From the cell containing the given text, extract its center point as [X, Y] coordinate. 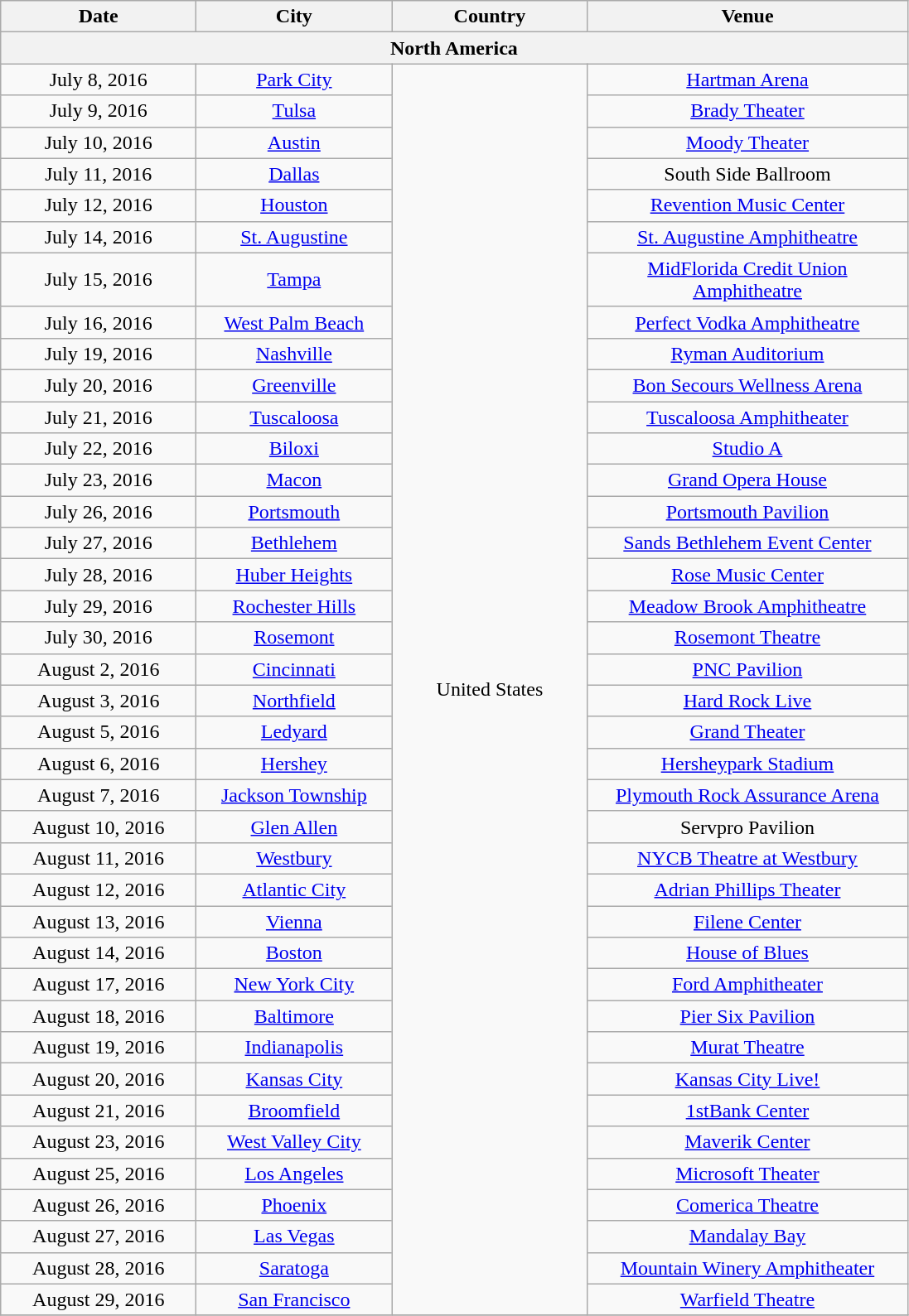
Ledyard [294, 732]
Cincinnati [294, 669]
July 12, 2016 [99, 205]
Portsmouth Pavilion [747, 512]
Rose Music Center [747, 575]
Biloxi [294, 449]
July 21, 2016 [99, 417]
NYCB Theatre at Westbury [747, 858]
Nashville [294, 354]
Northfield [294, 701]
August 13, 2016 [99, 922]
North America [454, 48]
Tampa [294, 280]
Servpro Pavilion [747, 827]
Rosemont [294, 638]
1stBank Center [747, 1111]
August 11, 2016 [99, 858]
Boston [294, 953]
July 16, 2016 [99, 322]
Tuscaloosa [294, 417]
Pier Six Pavilion [747, 1016]
St. Augustine Amphitheatre [747, 237]
Tuscaloosa Amphitheater [747, 417]
Brady Theater [747, 111]
Bon Secours Wellness Arena [747, 385]
Microsoft Theater [747, 1174]
Comerica Theatre [747, 1205]
Warfield Theatre [747, 1299]
Ryman Auditorium [747, 354]
July 26, 2016 [99, 512]
August 29, 2016 [99, 1299]
Hard Rock Live [747, 701]
July 10, 2016 [99, 142]
August 2, 2016 [99, 669]
August 25, 2016 [99, 1174]
Ford Amphitheater [747, 985]
Macon [294, 480]
August 18, 2016 [99, 1016]
Westbury [294, 858]
Baltimore [294, 1016]
Studio A [747, 449]
Grand Theater [747, 732]
New York City [294, 985]
MidFlorida Credit Union Amphitheatre [747, 280]
Indianapolis [294, 1048]
Mountain Winery Amphitheater [747, 1268]
Broomfield [294, 1111]
Jackson Township [294, 795]
City [294, 17]
July 19, 2016 [99, 354]
Huber Heights [294, 575]
Grand Opera House [747, 480]
July 28, 2016 [99, 575]
August 5, 2016 [99, 732]
Dallas [294, 174]
Adrian Phillips Theater [747, 889]
August 20, 2016 [99, 1079]
July 23, 2016 [99, 480]
Murat Theatre [747, 1048]
August 3, 2016 [99, 701]
August 26, 2016 [99, 1205]
July 22, 2016 [99, 449]
San Francisco [294, 1299]
Kansas City Live! [747, 1079]
August 7, 2016 [99, 795]
Maverik Center [747, 1142]
July 27, 2016 [99, 543]
July 8, 2016 [99, 80]
July 11, 2016 [99, 174]
July 14, 2016 [99, 237]
Moody Theater [747, 142]
United States [490, 689]
July 20, 2016 [99, 385]
Los Angeles [294, 1174]
August 27, 2016 [99, 1236]
St. Augustine [294, 237]
Hershey [294, 764]
Greenville [294, 385]
Kansas City [294, 1079]
Las Vegas [294, 1236]
Houston [294, 205]
House of Blues [747, 953]
Tulsa [294, 111]
Country [490, 17]
West Palm Beach [294, 322]
Rosemont Theatre [747, 638]
Austin [294, 142]
PNC Pavilion [747, 669]
Glen Allen [294, 827]
Hersheypark Stadium [747, 764]
Perfect Vodka Amphitheatre [747, 322]
Phoenix [294, 1205]
South Side Ballroom [747, 174]
Revention Music Center [747, 205]
Filene Center [747, 922]
Meadow Brook Amphitheatre [747, 606]
July 9, 2016 [99, 111]
July 30, 2016 [99, 638]
August 14, 2016 [99, 953]
July 15, 2016 [99, 280]
Sands Bethlehem Event Center [747, 543]
Rochester Hills [294, 606]
August 28, 2016 [99, 1268]
August 21, 2016 [99, 1111]
August 19, 2016 [99, 1048]
Vienna [294, 922]
Hartman Arena [747, 80]
August 12, 2016 [99, 889]
Bethlehem [294, 543]
Park City [294, 80]
August 6, 2016 [99, 764]
July 29, 2016 [99, 606]
August 10, 2016 [99, 827]
Portsmouth [294, 512]
Date [99, 17]
Saratoga [294, 1268]
Mandalay Bay [747, 1236]
August 17, 2016 [99, 985]
West Valley City [294, 1142]
Atlantic City [294, 889]
Venue [747, 17]
Plymouth Rock Assurance Arena [747, 795]
August 23, 2016 [99, 1142]
